Provide the [X, Y] coordinate of the cell's center where the given text is located.  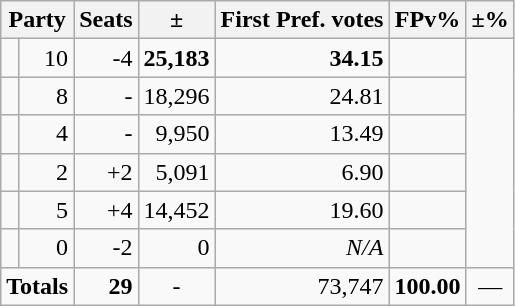
25,183 [176, 58]
34.15 [302, 58]
FPv% [428, 20]
Seats [106, 20]
5,091 [176, 172]
Party [38, 20]
±% [490, 20]
10 [46, 58]
± [176, 20]
-2 [106, 248]
9,950 [176, 134]
4 [46, 134]
5 [46, 210]
First Pref. votes [302, 20]
13.49 [302, 134]
+2 [106, 172]
24.81 [302, 96]
-4 [106, 58]
18,296 [176, 96]
14,452 [176, 210]
29 [106, 286]
+4 [106, 210]
2 [46, 172]
100.00 [428, 286]
6.90 [302, 172]
73,747 [302, 286]
Totals [38, 286]
19.60 [302, 210]
8 [46, 96]
N/A [302, 248]
— [490, 286]
